Find where the given text appears and provide that cell's center as (x, y) coordinate. 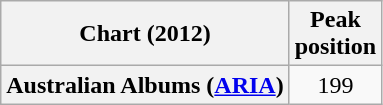
Australian Albums (ARIA) (145, 85)
Chart (2012) (145, 34)
199 (335, 85)
Peakposition (335, 34)
